Determine the (X, Y) coordinate at the center of the cell enclosing the given text.  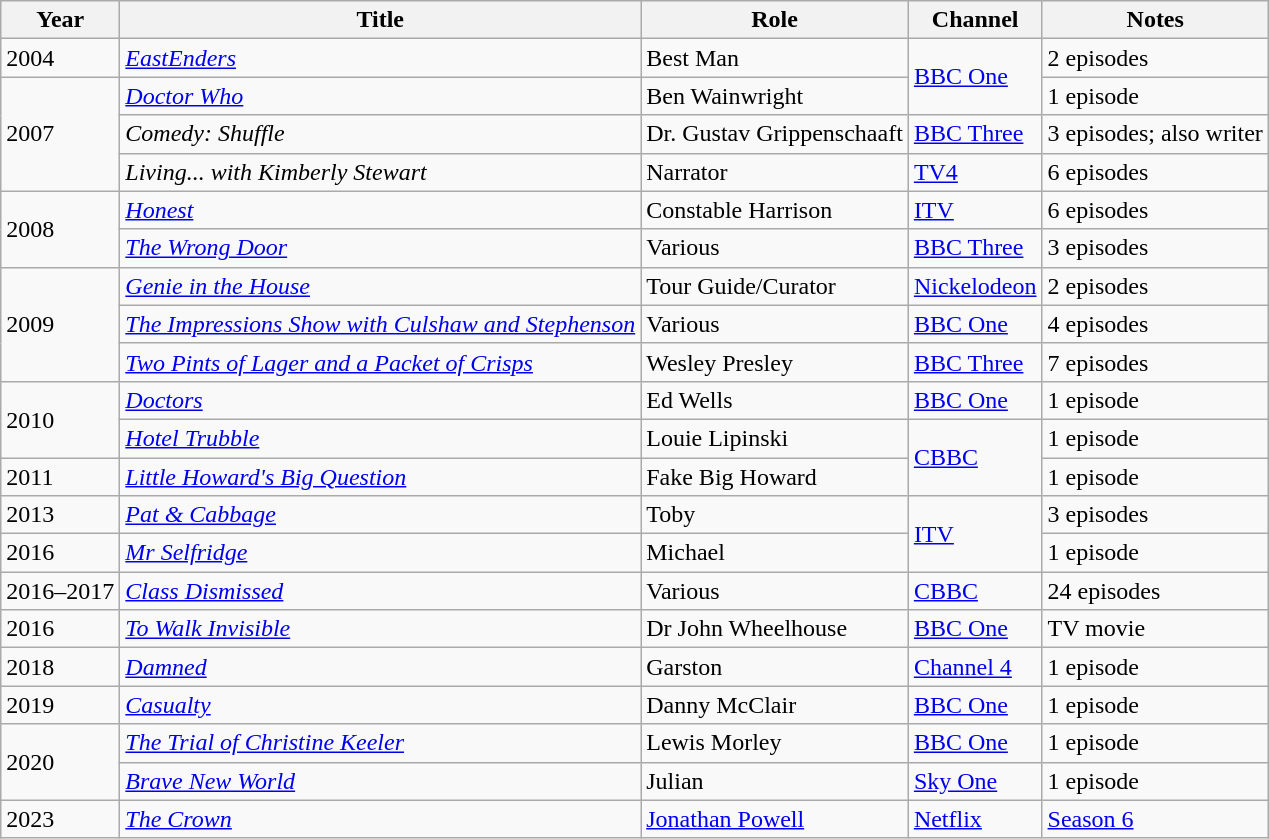
Casualty (380, 705)
Dr John Wheelhouse (775, 629)
Sky One (975, 781)
Nickelodeon (975, 286)
Constable Harrison (775, 210)
2011 (60, 477)
Fake Big Howard (775, 477)
Brave New World (380, 781)
Ben Wainwright (775, 96)
Genie in the House (380, 286)
Julian (775, 781)
Louie Lipinski (775, 438)
To Walk Invisible (380, 629)
Pat & Cabbage (380, 515)
Toby (775, 515)
Living... with Kimberly Stewart (380, 172)
Doctors (380, 400)
Michael (775, 553)
Danny McClair (775, 705)
Comedy: Shuffle (380, 134)
2018 (60, 667)
Wesley Presley (775, 362)
24 episodes (1155, 591)
Season 6 (1155, 819)
2009 (60, 324)
2023 (60, 819)
3 episodes; also writer (1155, 134)
2004 (60, 58)
The Crown (380, 819)
2013 (60, 515)
Little Howard's Big Question (380, 477)
Doctor Who (380, 96)
2010 (60, 419)
Best Man (775, 58)
TV4 (975, 172)
2016–2017 (60, 591)
2008 (60, 229)
Ed Wells (775, 400)
Class Dismissed (380, 591)
7 episodes (1155, 362)
The Trial of Christine Keeler (380, 743)
Mr Selfridge (380, 553)
Lewis Morley (775, 743)
4 episodes (1155, 324)
Netflix (975, 819)
Narrator (775, 172)
Year (60, 20)
2020 (60, 762)
Damned (380, 667)
Honest (380, 210)
Channel (975, 20)
2019 (60, 705)
EastEnders (380, 58)
TV movie (1155, 629)
Role (775, 20)
Jonathan Powell (775, 819)
2007 (60, 134)
Hotel Trubble (380, 438)
Tour Guide/Curator (775, 286)
Title (380, 20)
The Impressions Show with Culshaw and Stephenson (380, 324)
Garston (775, 667)
Dr. Gustav Grippenschaaft (775, 134)
The Wrong Door (380, 248)
Notes (1155, 20)
Two Pints of Lager and a Packet of Crisps (380, 362)
Channel 4 (975, 667)
